Extract the [X, Y] coordinate from the center of the cell holding the provided text.  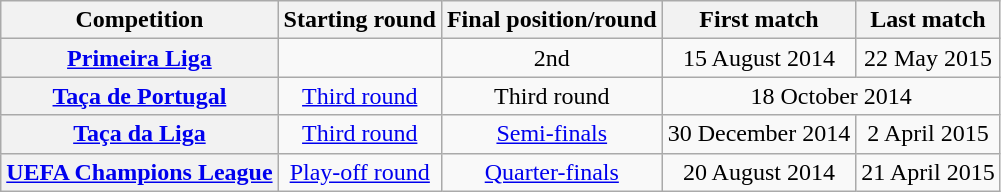
First match [759, 20]
Last match [928, 20]
30 December 2014 [759, 134]
2nd [552, 58]
22 May 2015 [928, 58]
Final position/round [552, 20]
Semi-finals [552, 134]
20 August 2014 [759, 172]
Taça de Portugal [140, 96]
Play-off round [360, 172]
Primeira Liga [140, 58]
Starting round [360, 20]
18 October 2014 [831, 96]
Taça da Liga [140, 134]
Quarter-finals [552, 172]
UEFA Champions League [140, 172]
21 April 2015 [928, 172]
2 April 2015 [928, 134]
15 August 2014 [759, 58]
Competition [140, 20]
